Find where the given text appears and provide that cell's center as [x, y] coordinate. 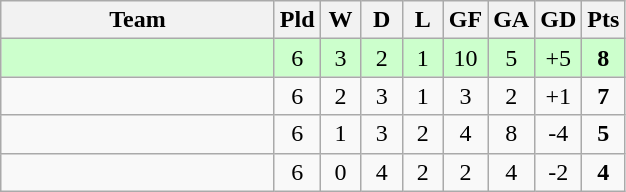
0 [340, 172]
GD [558, 20]
10 [465, 58]
+1 [558, 96]
Team [138, 20]
-4 [558, 134]
D [382, 20]
7 [604, 96]
Pld [297, 20]
W [340, 20]
GF [465, 20]
+5 [558, 58]
Pts [604, 20]
GA [512, 20]
L [422, 20]
-2 [558, 172]
